From the cell containing the given text, extract its center point as [x, y] coordinate. 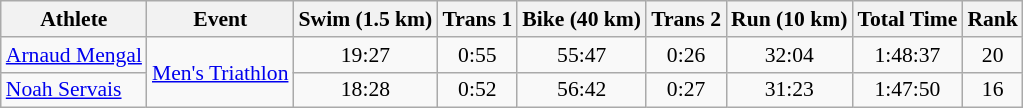
0:55 [477, 55]
0:27 [686, 90]
31:23 [789, 90]
1:47:50 [907, 90]
20 [992, 55]
Swim (1.5 km) [366, 19]
Trans 2 [686, 19]
1:48:37 [907, 55]
Athlete [74, 19]
Noah Servais [74, 90]
Men's Triathlon [220, 72]
Total Time [907, 19]
16 [992, 90]
0:26 [686, 55]
Run (10 km) [789, 19]
0:52 [477, 90]
Rank [992, 19]
32:04 [789, 55]
18:28 [366, 90]
Trans 1 [477, 19]
Bike (40 km) [582, 19]
Event [220, 19]
Arnaud Mengal [74, 55]
56:42 [582, 90]
55:47 [582, 55]
19:27 [366, 55]
